Return the [x, y] coordinate for the center point of the cell that contains the specified text.  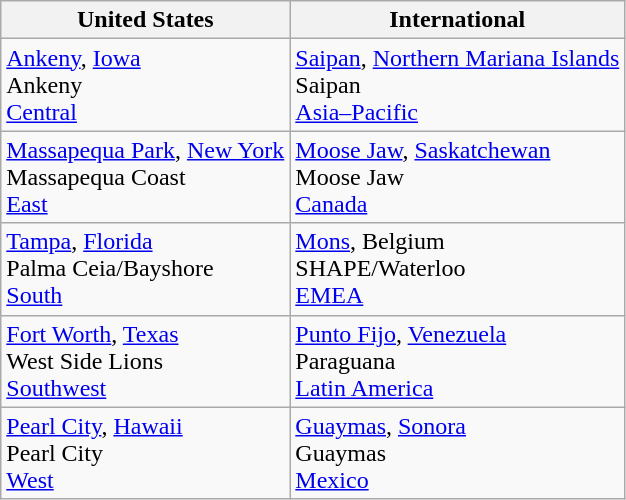
International [458, 20]
Massapequa Park, New York Massapequa CoastEast [146, 177]
Saipan, Northern Mariana IslandsSaipanAsia–Pacific [458, 85]
Guaymas, Sonora Guaymas Mexico [458, 453]
Ankeny, Iowa Ankeny Central [146, 85]
Pearl City, Hawaii Pearl CityWest [146, 453]
Mons, Belgium SHAPE/Waterloo EMEA [458, 269]
Fort Worth, Texas West Side Lions Southwest [146, 361]
Tampa, Florida Palma Ceia/Bayshore South [146, 269]
Punto Fijo, Venezuela Paraguana Latin America [458, 361]
Moose Jaw, Saskatchewan Moose Jaw Canada [458, 177]
United States [146, 20]
